Search for the cell housing the specified text and yield its [X, Y] center coordinate. 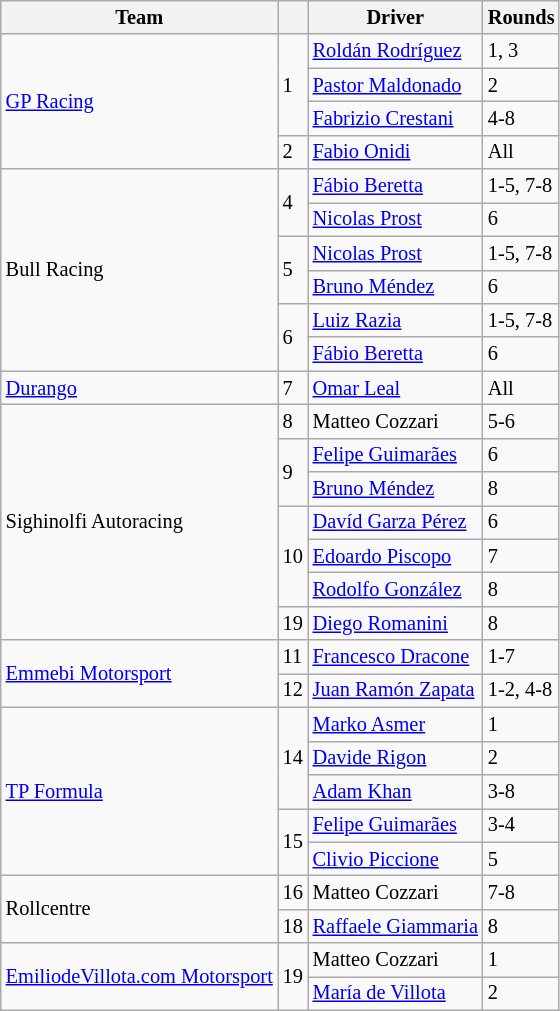
Davíd Garza Pérez [396, 522]
Diego Romanini [396, 623]
5-6 [522, 421]
Fabrizio Crestani [396, 118]
Luiz Razia [396, 320]
Emmebi Motorsport [140, 674]
Pastor Maldonado [396, 85]
14 [293, 758]
10 [293, 556]
María de Villota [396, 993]
Sighinolfi Autoracing [140, 522]
Fabio Onidi [396, 152]
7-8 [522, 892]
TP Formula [140, 791]
Team [140, 17]
Durango [140, 388]
Bull Racing [140, 270]
18 [293, 926]
EmiliodeVillota.com Motorsport [140, 976]
Rollcentre [140, 908]
1-2, 4-8 [522, 690]
1-7 [522, 657]
Davide Rigon [396, 758]
Driver [396, 17]
Rodolfo González [396, 589]
Francesco Dracone [396, 657]
Edoardo Piscopo [396, 556]
4 [293, 202]
12 [293, 690]
Omar Leal [396, 388]
3-8 [522, 791]
4-8 [522, 118]
11 [293, 657]
Marko Asmer [396, 724]
Roldán Rodríguez [396, 51]
Clivio Piccione [396, 859]
Juan Ramón Zapata [396, 690]
Raffaele Giammaria [396, 926]
GP Racing [140, 102]
1, 3 [522, 51]
3-4 [522, 825]
9 [293, 472]
Rounds [522, 17]
Adam Khan [396, 791]
15 [293, 842]
16 [293, 892]
